Pinpoint the cell where the given text exists, returning its (X, Y) midpoint coordinate. 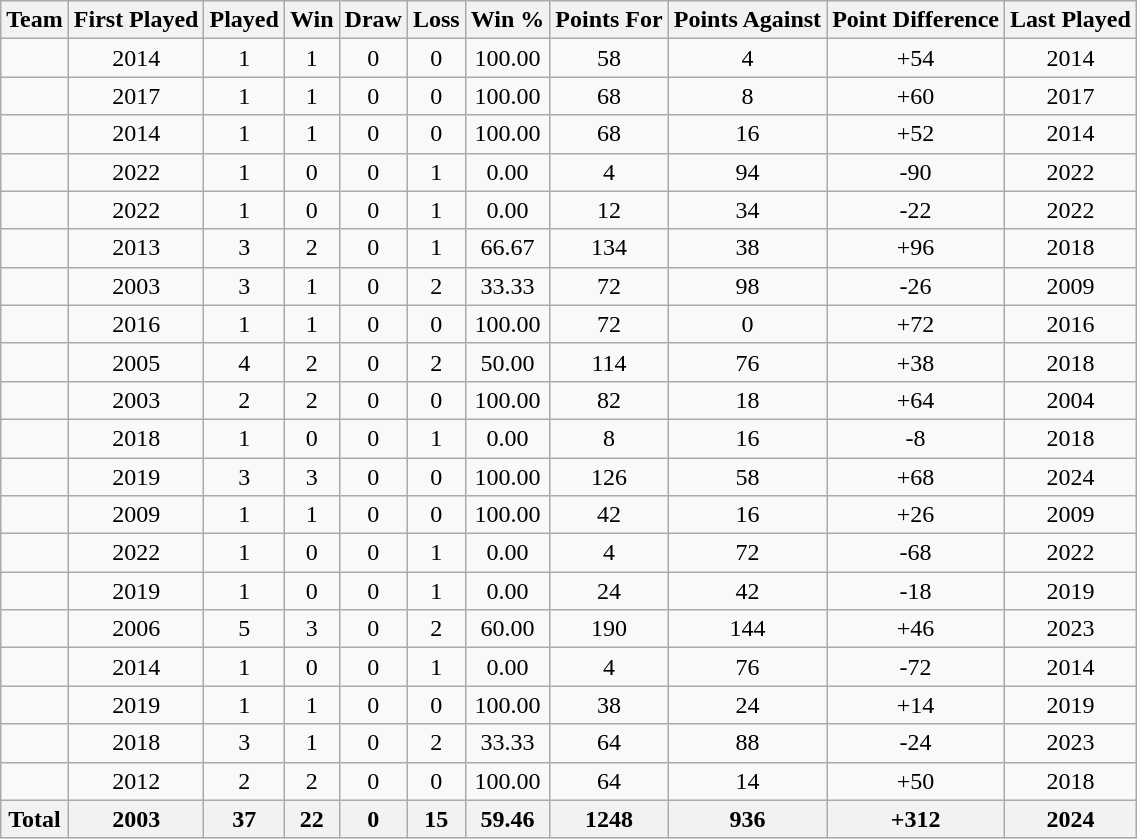
Last Played (1071, 20)
+72 (916, 324)
94 (747, 172)
+64 (916, 400)
Points Against (747, 20)
98 (747, 286)
2004 (1071, 400)
22 (312, 819)
-8 (916, 438)
-22 (916, 210)
14 (747, 781)
2013 (136, 248)
First Played (136, 20)
-90 (916, 172)
-26 (916, 286)
126 (609, 477)
114 (609, 362)
+68 (916, 477)
Points For (609, 20)
Draw (373, 20)
134 (609, 248)
1248 (609, 819)
Win (312, 20)
-72 (916, 667)
60.00 (508, 629)
+60 (916, 96)
34 (747, 210)
2005 (136, 362)
18 (747, 400)
190 (609, 629)
2012 (136, 781)
82 (609, 400)
-18 (916, 591)
Team (35, 20)
-68 (916, 553)
-24 (916, 743)
+312 (916, 819)
Win % (508, 20)
37 (244, 819)
59.46 (508, 819)
+46 (916, 629)
Played (244, 20)
+52 (916, 134)
15 (436, 819)
50.00 (508, 362)
+54 (916, 58)
Point Difference (916, 20)
+26 (916, 515)
Loss (436, 20)
+96 (916, 248)
+38 (916, 362)
+50 (916, 781)
144 (747, 629)
12 (609, 210)
88 (747, 743)
66.67 (508, 248)
+14 (916, 705)
936 (747, 819)
5 (244, 629)
Total (35, 819)
2006 (136, 629)
